Search for the cell housing the specified text and yield its (x, y) center coordinate. 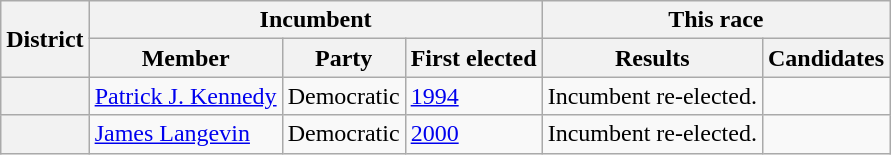
Incumbent (316, 20)
Candidates (826, 58)
James Langevin (186, 134)
Member (186, 58)
Results (652, 58)
Patrick J. Kennedy (186, 96)
This race (716, 20)
2000 (474, 134)
Party (344, 58)
First elected (474, 58)
District (45, 39)
1994 (474, 96)
